Provide the (x, y) coordinate of the cell's center where the given text is located.  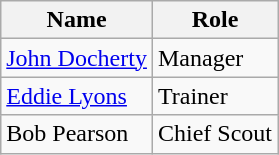
Role (214, 20)
John Docherty (77, 58)
Eddie Lyons (77, 96)
Manager (214, 58)
Trainer (214, 96)
Name (77, 20)
Bob Pearson (77, 134)
Chief Scout (214, 134)
